Return the (X, Y) coordinate for the center point of the cell that contains the specified text.  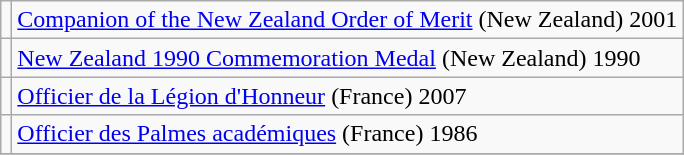
New Zealand 1990 Commemoration Medal (New Zealand) 1990 (348, 58)
Companion of the New Zealand Order of Merit (New Zealand) 2001 (348, 20)
Officier des Palmes académiques (France) 1986 (348, 134)
Officier de la Légion d'Honneur (France) 2007 (348, 96)
